Output the (x, y) coordinate of the center of the cell containing the given text.  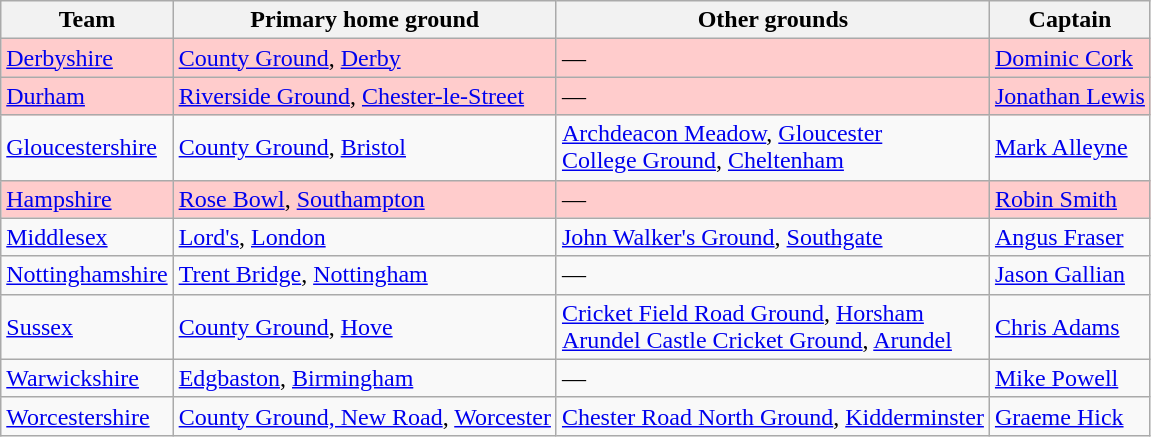
Captain (1070, 20)
Gloucestershire (87, 148)
Edgbaston, Birmingham (364, 378)
Worcestershire (87, 416)
Derbyshire (87, 58)
Chester Road North Ground, Kidderminster (772, 416)
Warwickshire (87, 378)
Other grounds (772, 20)
County Ground, Derby (364, 58)
Durham (87, 96)
County Ground, Bristol (364, 148)
Robin Smith (1070, 199)
Sussex (87, 326)
Trent Bridge, Nottingham (364, 275)
Team (87, 20)
Lord's, London (364, 237)
Jason Gallian (1070, 275)
Riverside Ground, Chester-le-Street (364, 96)
Jonathan Lewis (1070, 96)
Cricket Field Road Ground, HorshamArundel Castle Cricket Ground, Arundel (772, 326)
County Ground, New Road, Worcester (364, 416)
Rose Bowl, Southampton (364, 199)
Primary home ground (364, 20)
Angus Fraser (1070, 237)
Chris Adams (1070, 326)
Nottinghamshire (87, 275)
Mark Alleyne (1070, 148)
Dominic Cork (1070, 58)
Hampshire (87, 199)
County Ground, Hove (364, 326)
Middlesex (87, 237)
Graeme Hick (1070, 416)
Mike Powell (1070, 378)
Archdeacon Meadow, GloucesterCollege Ground, Cheltenham (772, 148)
John Walker's Ground, Southgate (772, 237)
